Pinpoint the cell where the given text exists, returning its (X, Y) midpoint coordinate. 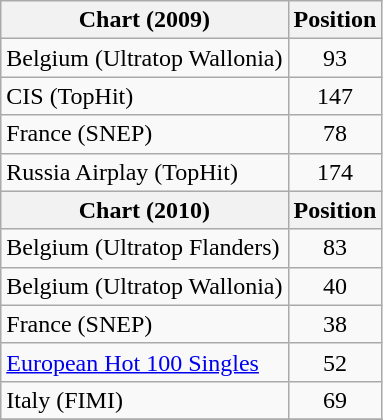
Italy (FIMI) (144, 400)
174 (335, 172)
78 (335, 134)
Chart (2010) (144, 210)
Chart (2009) (144, 20)
52 (335, 362)
93 (335, 58)
147 (335, 96)
Belgium (Ultratop Flanders) (144, 248)
69 (335, 400)
38 (335, 324)
83 (335, 248)
European Hot 100 Singles (144, 362)
CIS (TopHit) (144, 96)
40 (335, 286)
Russia Airplay (TopHit) (144, 172)
